Return [x, y] of the center of cell containing provided text 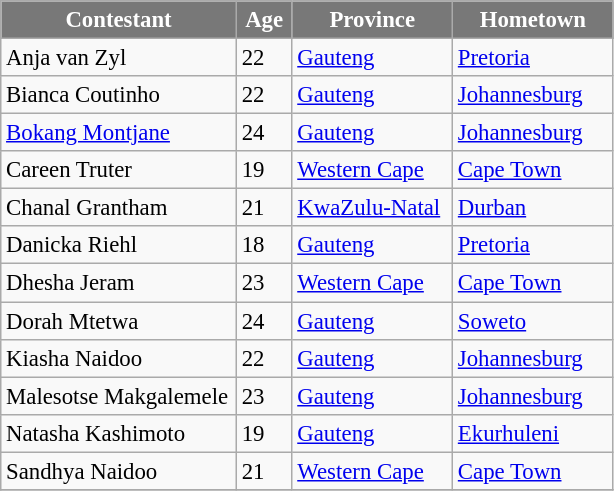
Chanal Grantham [119, 208]
18 [264, 245]
Kiasha Naidoo [119, 358]
Dhesha Jeram [119, 283]
Sandhya Naidoo [119, 471]
Bokang Montjane [119, 133]
Contestant [119, 20]
Dorah Mtetwa [119, 321]
Hometown [534, 20]
Province [372, 20]
Ekurhuleni [534, 433]
Anja van Zyl [119, 58]
Soweto [534, 321]
Malesotse Makgalemele [119, 396]
Natasha Kashimoto [119, 433]
Danicka Riehl [119, 245]
KwaZulu-Natal [372, 208]
Durban [534, 208]
Careen Truter [119, 170]
Bianca Coutinho [119, 95]
Age [264, 20]
